Determine the (x, y) coordinate at the center of the cell enclosing the given text.  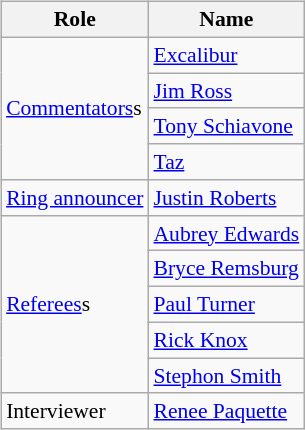
Bryce Remsburg (226, 269)
Commentatorss (74, 108)
Interviewer (74, 411)
Aubrey Edwards (226, 233)
Rick Knox (226, 340)
Justin Roberts (226, 198)
Stephon Smith (226, 376)
Ring announcer (74, 198)
Paul Turner (226, 305)
Tony Schiavone (226, 126)
Taz (226, 162)
Jim Ross (226, 91)
Role (74, 20)
Excalibur (226, 55)
Refereess (74, 304)
Name (226, 20)
Renee Paquette (226, 411)
